Return [x, y] of the center of cell containing provided text 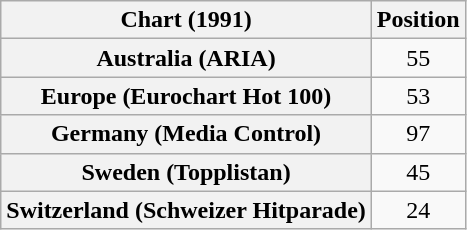
Australia (ARIA) [186, 58]
45 [418, 172]
Position [418, 20]
53 [418, 96]
Switzerland (Schweizer Hitparade) [186, 210]
Europe (Eurochart Hot 100) [186, 96]
97 [418, 134]
24 [418, 210]
Chart (1991) [186, 20]
55 [418, 58]
Sweden (Topplistan) [186, 172]
Germany (Media Control) [186, 134]
